Pinpoint the cell where the given text exists, returning its (x, y) midpoint coordinate. 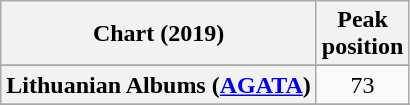
73 (362, 85)
Lithuanian Albums (AGATA) (159, 85)
Chart (2019) (159, 34)
Peakposition (362, 34)
